Return (X, Y) of the center of cell containing provided text 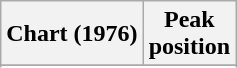
Chart (1976) (72, 34)
Peakposition (189, 34)
